For the text-containing cell, return its midpoint in (X, Y) coordinate format. 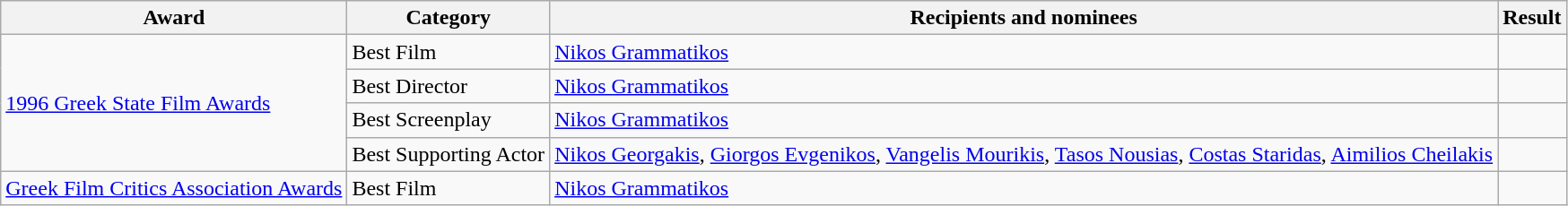
1996 Greek State Film Awards (174, 103)
Best Screenplay (449, 120)
Best Director (449, 86)
Best Supporting Actor (449, 154)
Award (174, 18)
Recipients and nominees (1024, 18)
Nikos Georgakis, Giorgos Evgenikos, Vangelis Mourikis, Tasos Nousias, Costas Staridas, Aimilios Cheilakis (1024, 154)
Result (1532, 18)
Category (449, 18)
Greek Film Critics Association Awards (174, 188)
